From the cell containing the given text, extract its center point as (X, Y) coordinate. 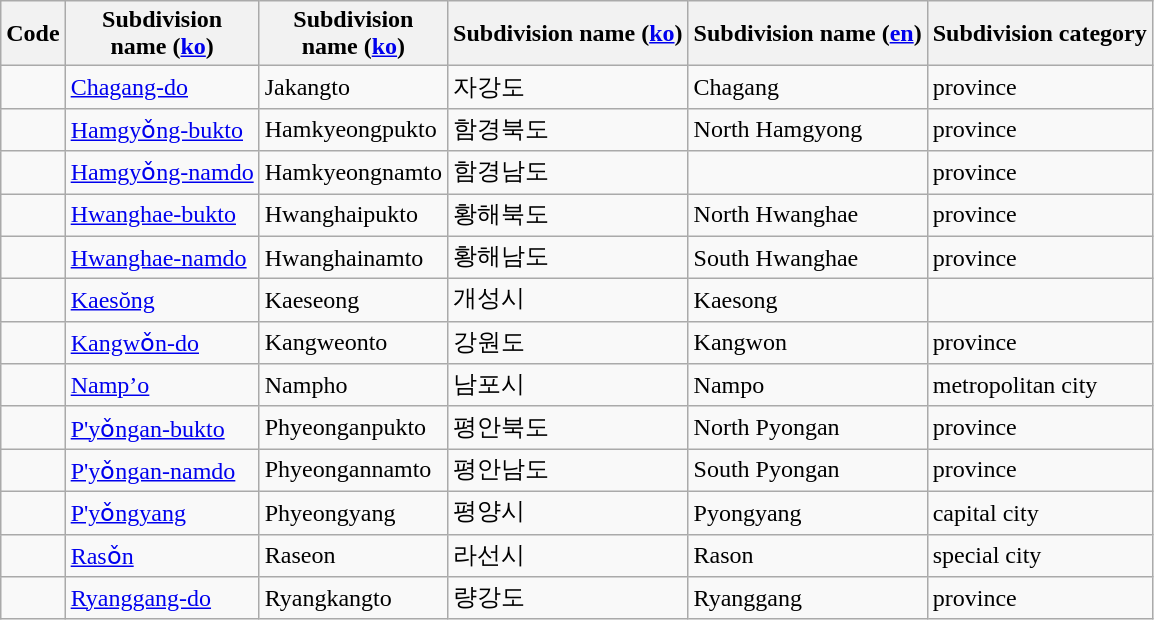
Phyeongannamto (353, 470)
Hamkyeongnamto (353, 172)
Hwanghae-bukto (162, 216)
Hamkyeongpukto (353, 130)
Hamgyǒng-bukto (162, 130)
Kaesong (808, 300)
Subdivision name (en) (808, 34)
North Hamgyong (808, 130)
Kaeseong (353, 300)
황해북도 (568, 216)
량강도 (568, 598)
평안북도 (568, 428)
Subdivision name (ko) (568, 34)
South Pyongan (808, 470)
Code (33, 34)
황해남도 (568, 258)
Raseon (353, 556)
Jakangto (353, 88)
Kangwon (808, 342)
P'yǒngan-bukto (162, 428)
special city (1040, 556)
남포시 (568, 386)
자강도 (568, 88)
Nampo (808, 386)
capital city (1040, 512)
Kangwǒn-do (162, 342)
함경남도 (568, 172)
Rasǒn (162, 556)
Hwanghainamto (353, 258)
Phyeonganpukto (353, 428)
Subdivision category (1040, 34)
강원도 (568, 342)
Kaesŏng (162, 300)
Phyeongyang (353, 512)
Rason (808, 556)
Nampho (353, 386)
Ryanggang (808, 598)
함경북도 (568, 130)
라선시 (568, 556)
Namp’o (162, 386)
P'yǒngyang (162, 512)
Chagang-do (162, 88)
Ryangkangto (353, 598)
Ryanggang-do (162, 598)
Hamgyǒng-namdo (162, 172)
개성시 (568, 300)
평양시 (568, 512)
Hwanghae-namdo (162, 258)
평안남도 (568, 470)
Pyongyang (808, 512)
Chagang (808, 88)
South Hwanghae (808, 258)
P'yǒngan-namdo (162, 470)
North Hwanghae (808, 216)
metropolitan city (1040, 386)
Hwanghaipukto (353, 216)
Kangweonto (353, 342)
North Pyongan (808, 428)
